Identify which cell holds the provided text, then report its (X, Y) central coordinate. 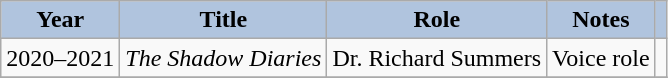
2020–2021 (60, 58)
Title (224, 20)
Role (437, 20)
The Shadow Diaries (224, 58)
Voice role (602, 58)
Dr. Richard Summers (437, 58)
Year (60, 20)
Notes (602, 20)
